Determine the (X, Y) coordinate at the center of the cell enclosing the given text.  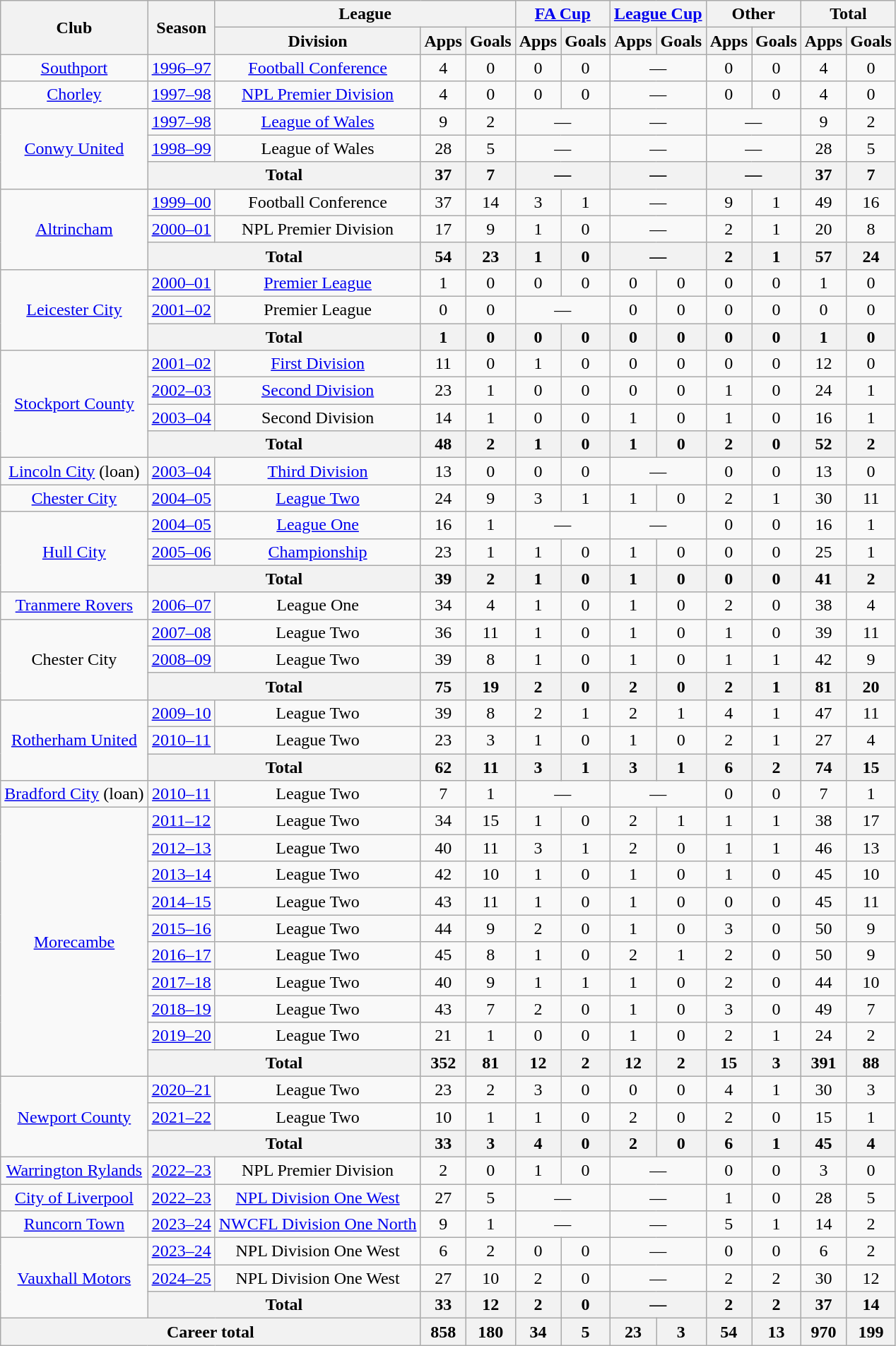
2012–13 (181, 848)
2024–25 (181, 1278)
2020–21 (181, 1090)
League (365, 14)
2011–12 (181, 821)
Career total (211, 1332)
Conwy United (74, 148)
19 (490, 686)
Bradford City (loan) (74, 794)
Season (181, 28)
2009–10 (181, 713)
City of Liverpool (74, 1198)
League Cup (658, 14)
180 (490, 1332)
352 (443, 1063)
2016–17 (181, 955)
2002–03 (181, 391)
2015–16 (181, 928)
Altrincham (74, 229)
First Division (318, 364)
Other (753, 14)
2007–08 (181, 632)
2005–06 (181, 552)
Rotherham United (74, 740)
57 (823, 256)
Chorley (74, 95)
2013–14 (181, 875)
970 (823, 1332)
Vauxhall Motors (74, 1278)
1999–00 (181, 202)
25 (823, 552)
2021–22 (181, 1116)
1998–99 (181, 148)
NWCFL Division One North (318, 1224)
74 (823, 767)
Championship (318, 552)
Morecambe (74, 943)
75 (443, 686)
2017–18 (181, 982)
Leicester City (74, 309)
1996–97 (181, 68)
2006–07 (181, 606)
48 (443, 444)
62 (443, 767)
Lincoln City (loan) (74, 471)
52 (823, 444)
21 (443, 1036)
391 (823, 1063)
Tranmere Rovers (74, 606)
47 (823, 713)
Division (318, 41)
Warrington Rylands (74, 1170)
FA Cup (562, 14)
Club (74, 28)
41 (823, 579)
2018–19 (181, 1009)
858 (443, 1332)
Stockport County (74, 404)
88 (871, 1063)
36 (443, 632)
Runcorn Town (74, 1224)
199 (871, 1332)
2008–09 (181, 659)
2014–15 (181, 902)
2019–20 (181, 1036)
46 (823, 848)
Third Division (318, 471)
Hull City (74, 552)
Southport (74, 68)
Newport County (74, 1116)
